Return (X, Y) of the center of cell containing provided text 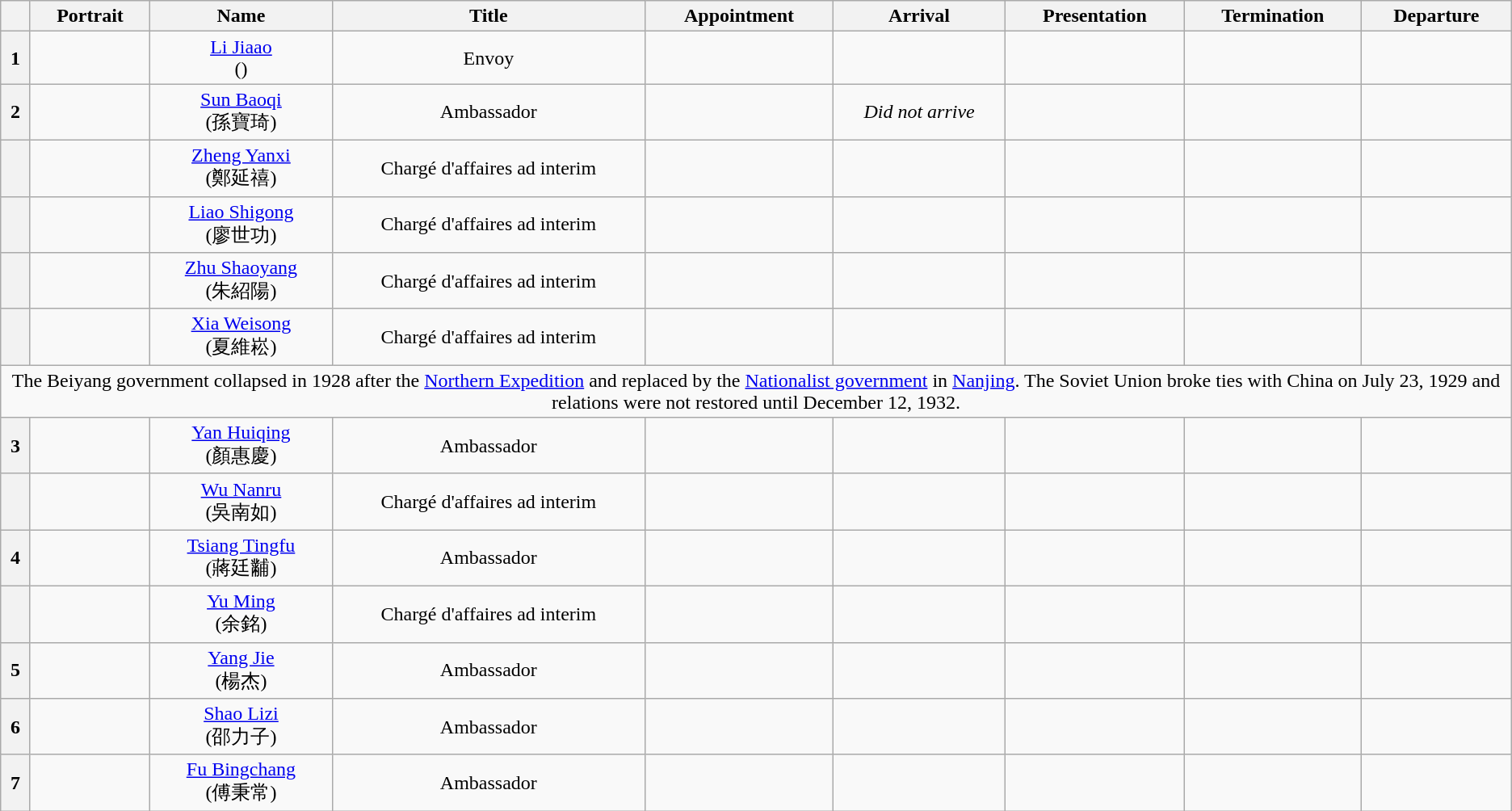
4 (16, 558)
5 (16, 670)
Presentation (1095, 16)
Sun Baoqi(孫寶琦) (241, 112)
Name (241, 16)
2 (16, 112)
Liao Shigong(廖世功) (241, 225)
7 (16, 783)
Zhu Shaoyang(朱紹陽) (241, 281)
Yang Jie(楊杰) (241, 670)
Shao Lizi(邵力子) (241, 727)
Arrival (919, 16)
1 (16, 58)
Title (488, 16)
Li Jiaao() (241, 58)
Yan Huiqing(顏惠慶) (241, 446)
Termination (1273, 16)
Did not arrive (919, 112)
3 (16, 446)
6 (16, 727)
Fu Bingchang(傅秉常) (241, 783)
Appointment (738, 16)
Yu Ming(余銘) (241, 614)
Zheng Yanxi(鄭延禧) (241, 168)
Departure (1436, 16)
Portrait (90, 16)
Envoy (488, 58)
Xia Weisong(夏維崧) (241, 337)
Wu Nanru(吳南如) (241, 502)
Tsiang Tingfu(蔣廷黼) (241, 558)
